Detect which cell encompasses the target text, then output its (x, y) center coordinate. 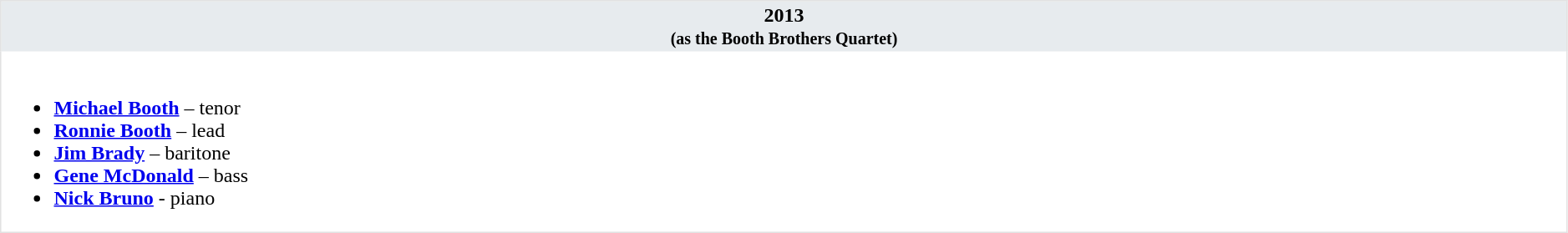
2013(as the Booth Brothers Quartet) (784, 27)
Michael Booth – tenorRonnie Booth – leadJim Brady – baritoneGene McDonald – bassNick Bruno - piano (784, 142)
